Scan for the cell matching the given text and deliver its [X, Y] coordinate at center. 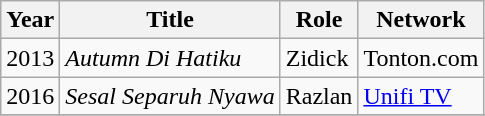
Network [421, 20]
Role [319, 20]
Year [30, 20]
2016 [30, 96]
Razlan [319, 96]
Autumn Di Hatiku [170, 58]
Zidick [319, 58]
Tonton.com [421, 58]
Title [170, 20]
Unifi TV [421, 96]
Sesal Separuh Nyawa [170, 96]
2013 [30, 58]
